Pinpoint the cell where the given text exists, returning its [X, Y] midpoint coordinate. 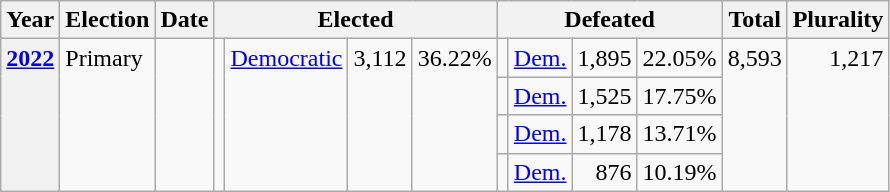
876 [604, 172]
3,112 [380, 115]
Elected [356, 20]
Primary [108, 115]
Plurality [838, 20]
10.19% [680, 172]
36.22% [454, 115]
8,593 [754, 115]
Defeated [610, 20]
1,178 [604, 134]
22.05% [680, 58]
Election [108, 20]
2022 [30, 115]
Year [30, 20]
17.75% [680, 96]
Total [754, 20]
1,525 [604, 96]
13.71% [680, 134]
1,217 [838, 115]
Date [184, 20]
1,895 [604, 58]
Democratic [286, 115]
